Detect which cell encompasses the target text, then output its [X, Y] center coordinate. 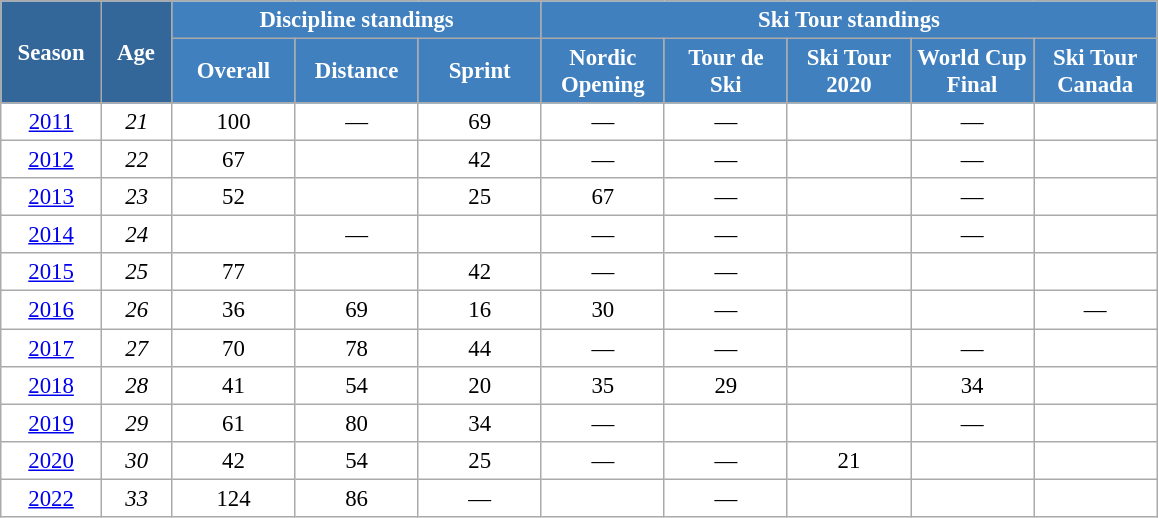
Ski TourCanada [1096, 72]
Sprint [480, 72]
2013 [52, 197]
33 [136, 498]
86 [356, 498]
Distance [356, 72]
124 [234, 498]
70 [234, 348]
26 [136, 310]
2019 [52, 423]
52 [234, 197]
20 [480, 385]
Overall [234, 72]
2014 [52, 235]
2012 [52, 160]
Tour deSki [726, 72]
61 [234, 423]
22 [136, 160]
Season [52, 52]
28 [136, 385]
36 [234, 310]
27 [136, 348]
2015 [52, 273]
2011 [52, 122]
Discipline standings [356, 20]
100 [234, 122]
80 [356, 423]
Ski Tour2020 [848, 72]
23 [136, 197]
77 [234, 273]
2017 [52, 348]
World CupFinal [972, 72]
2022 [52, 498]
2020 [52, 460]
24 [136, 235]
2016 [52, 310]
35 [602, 385]
44 [480, 348]
NordicOpening [602, 72]
41 [234, 385]
2018 [52, 385]
Ski Tour standings [848, 20]
16 [480, 310]
78 [356, 348]
Age [136, 52]
